Locate the cell with the specified text and output its (x, y) center coordinate. 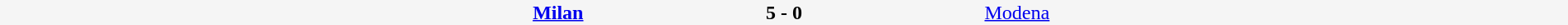
Modena (1275, 12)
Milan (293, 12)
5 - 0 (784, 12)
